Detect which cell encompasses the target text, then output its [x, y] center coordinate. 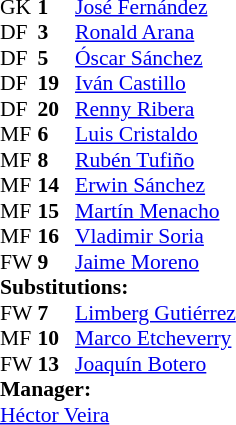
Jaime Moreno [156, 262]
3 [57, 33]
Substitutions: [118, 287]
Martín Menacho [156, 211]
19 [57, 83]
6 [57, 135]
15 [57, 211]
Luis Cristaldo [156, 135]
Manager: [118, 389]
Renny Ribera [156, 109]
16 [57, 237]
13 [57, 364]
8 [57, 160]
10 [57, 339]
Iván Castillo [156, 83]
Ronald Arana [156, 33]
Marco Etcheverry [156, 339]
7 [57, 313]
Erwin Sánchez [156, 185]
Limberg Gutiérrez [156, 313]
14 [57, 185]
Rubén Tufiño [156, 160]
Vladimir Soria [156, 237]
Óscar Sánchez [156, 58]
20 [57, 109]
5 [57, 58]
Joaquín Botero [156, 364]
9 [57, 262]
